Locate the cell with the specified text and output its [X, Y] center coordinate. 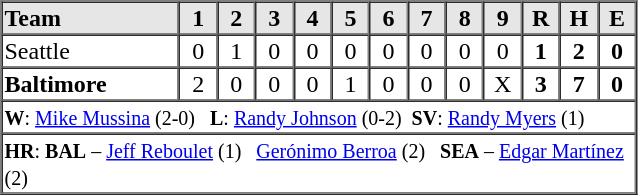
5 [350, 18]
H [579, 18]
8 [465, 18]
4 [312, 18]
Team [91, 18]
X [503, 84]
W: Mike Mussina (2-0) L: Randy Johnson (0-2) SV: Randy Myers (1) [319, 116]
Baltimore [91, 84]
HR: BAL – Jeff Reboulet (1) Gerónimo Berroa (2) SEA – Edgar Martínez (2) [319, 164]
9 [503, 18]
Seattle [91, 50]
R [541, 18]
E [617, 18]
6 [388, 18]
